Capture the cell that displays the provided text and extract its (X, Y) central coordinate. 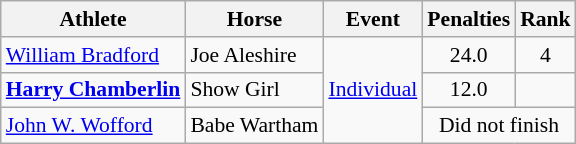
Joe Aleshire (254, 55)
Horse (254, 19)
Individual (372, 90)
4 (546, 55)
Penalties (468, 19)
Babe Wartham (254, 126)
24.0 (468, 55)
Harry Chamberlin (94, 90)
12.0 (468, 90)
Did not finish (498, 126)
Show Girl (254, 90)
William Bradford (94, 55)
John W. Wofford (94, 126)
Event (372, 19)
Rank (546, 19)
Athlete (94, 19)
